Return the (x, y) coordinate for the center point of the cell that contains the specified text.  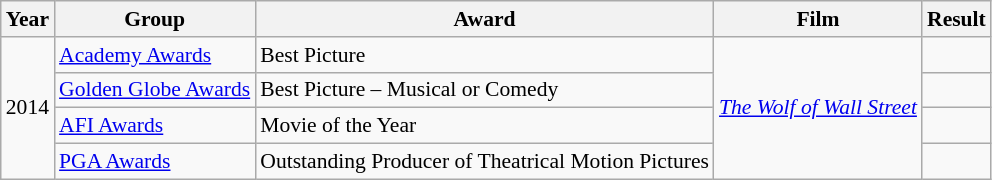
Best Picture – Musical or Comedy (484, 90)
Best Picture (484, 55)
Movie of the Year (484, 126)
Result (956, 19)
Year (28, 19)
2014 (28, 108)
Group (154, 19)
Golden Globe Awards (154, 90)
Academy Awards (154, 55)
The Wolf of Wall Street (818, 108)
Award (484, 19)
AFI Awards (154, 126)
Film (818, 19)
PGA Awards (154, 162)
Outstanding Producer of Theatrical Motion Pictures (484, 162)
